Identify which cell holds the provided text, then report its (x, y) central coordinate. 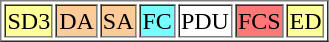
FCS (260, 20)
SD3 (28, 20)
SA (118, 20)
ED (306, 20)
PDU (205, 20)
DA (76, 20)
FC (158, 20)
